Return the (x, y) coordinate for the center point of the cell that contains the specified text.  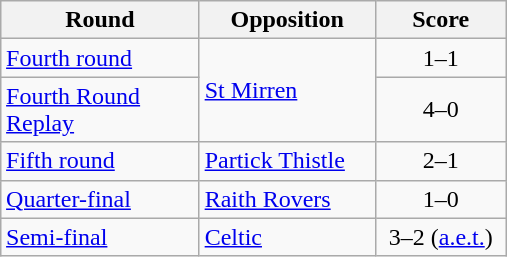
Round (100, 20)
St Mirren (287, 90)
2–1 (440, 161)
Raith Rovers (287, 199)
1–0 (440, 199)
1–1 (440, 58)
Opposition (287, 20)
Score (440, 20)
Celtic (287, 237)
3–2 (a.e.t.) (440, 237)
Fourth round (100, 58)
Quarter-final (100, 199)
Semi-final (100, 237)
Fourth Round Replay (100, 110)
Partick Thistle (287, 161)
4–0 (440, 110)
Fifth round (100, 161)
